Pinpoint the cell where the given text exists, returning its (x, y) midpoint coordinate. 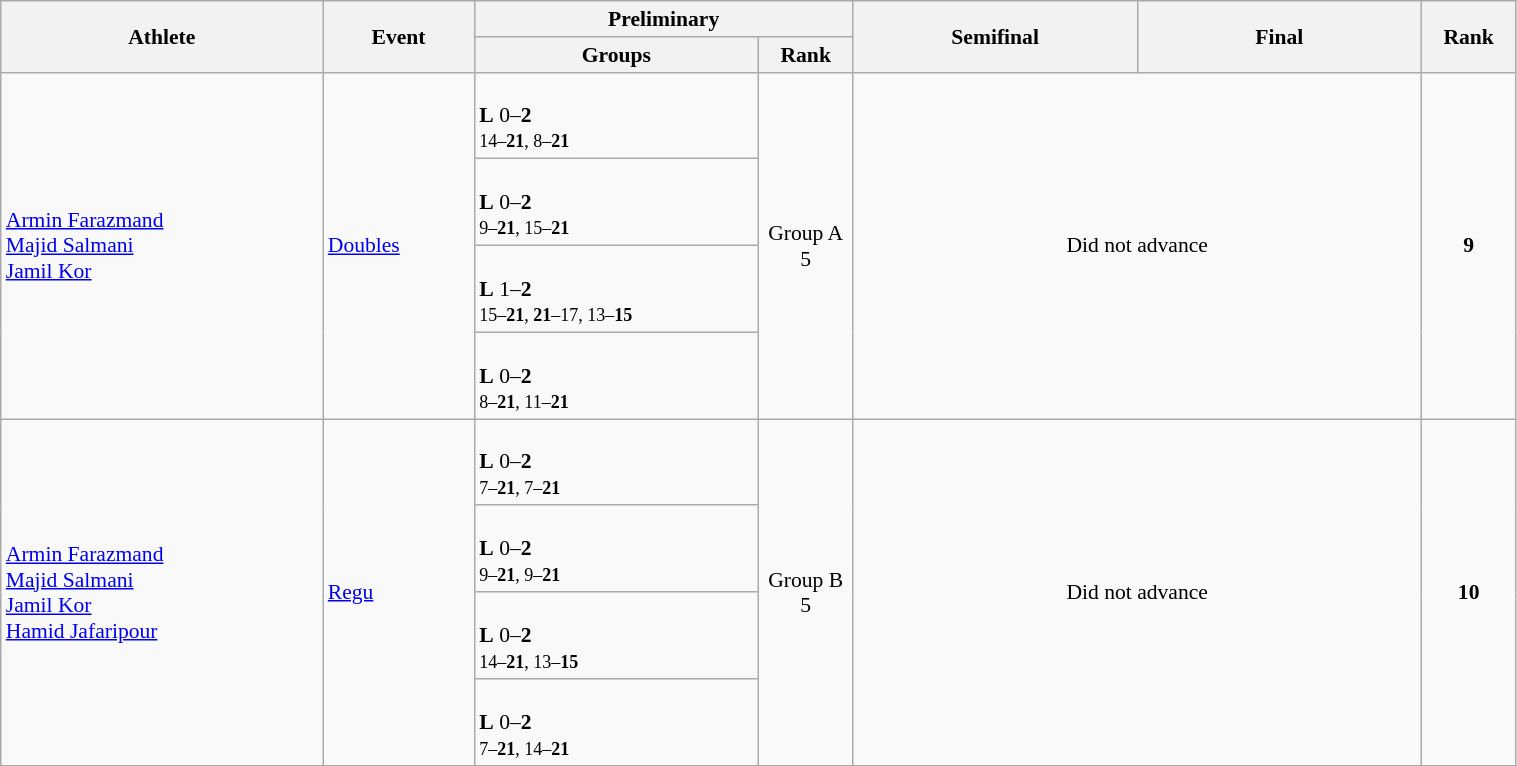
Event (399, 36)
Group A5 (806, 245)
Preliminary (664, 19)
Groups (616, 55)
10 (1468, 592)
Group B5 (806, 592)
L 0–29–21, 15–21 (616, 202)
L 0–28–21, 11–21 (616, 376)
Athlete (162, 36)
Regu (399, 592)
Doubles (399, 245)
Semifinal (995, 36)
L 0–29–21, 9–21 (616, 550)
Final (1279, 36)
9 (1468, 245)
Armin FarazmandMajid SalmaniJamil KorHamid Jafaripour (162, 592)
Armin FarazmandMajid SalmaniJamil Kor (162, 245)
L 0–27–21, 7–21 (616, 462)
L 0–214–21, 13–15 (616, 636)
L 1–215–21, 21–17, 13–15 (616, 290)
L 0–27–21, 14–21 (616, 722)
L 0–214–21, 8–21 (616, 116)
